From the cell containing the given text, extract its center point as [x, y] coordinate. 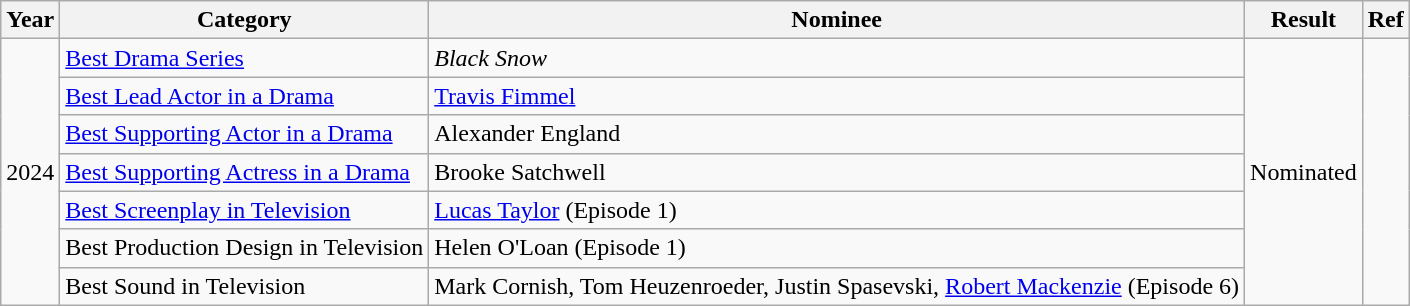
Black Snow [837, 58]
Travis Fimmel [837, 96]
Category [244, 20]
Result [1304, 20]
Best Lead Actor in a Drama [244, 96]
Alexander England [837, 134]
Lucas Taylor (Episode 1) [837, 210]
Nominee [837, 20]
Best Sound in Television [244, 286]
Helen O'Loan (Episode 1) [837, 248]
Year [30, 20]
Best Supporting Actress in a Drama [244, 172]
Ref [1386, 20]
Best Drama Series [244, 58]
Best Production Design in Television [244, 248]
2024 [30, 172]
Best Screenplay in Television [244, 210]
Nominated [1304, 172]
Mark Cornish, Tom Heuzenroeder, Justin Spasevski, Robert Mackenzie (Episode 6) [837, 286]
Brooke Satchwell [837, 172]
Best Supporting Actor in a Drama [244, 134]
